Output the [X, Y] coordinate of the center of the cell containing the given text.  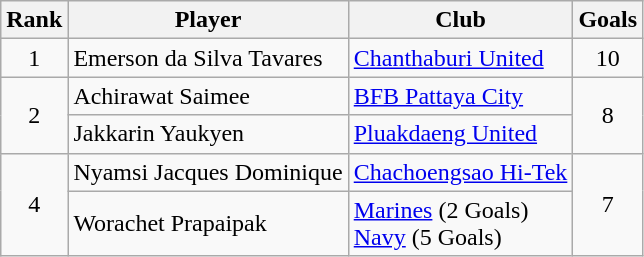
Marines (2 Goals)Navy (5 Goals) [460, 224]
4 [34, 204]
10 [608, 58]
Club [460, 20]
1 [34, 58]
Achirawat Saimee [208, 96]
Nyamsi Jacques Dominique [208, 172]
7 [608, 204]
BFB Pattaya City [460, 96]
Worachet Prapaipak [208, 224]
Chachoengsao Hi-Tek [460, 172]
Jakkarin Yaukyen [208, 134]
Rank [34, 20]
2 [34, 115]
8 [608, 115]
Player [208, 20]
Chanthaburi United [460, 58]
Emerson da Silva Tavares [208, 58]
Goals [608, 20]
Pluakdaeng United [460, 134]
